Determine the (X, Y) coordinate at the center of the cell enclosing the given text.  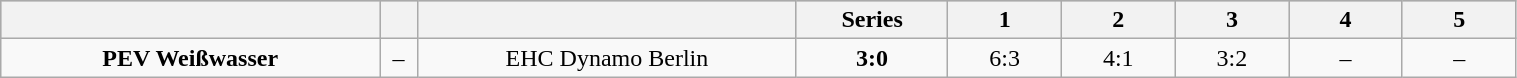
4:1 (1118, 58)
5 (1459, 20)
4 (1346, 20)
Series (872, 20)
1 (1005, 20)
2 (1118, 20)
3:0 (872, 58)
3:2 (1232, 58)
6:3 (1005, 58)
PEV Weißwasser (190, 58)
EHC Dynamo Berlin (606, 58)
3 (1232, 20)
